Capture the cell that displays the provided text and extract its [x, y] central coordinate. 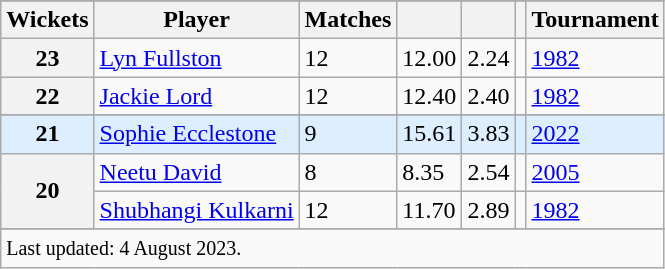
23 [48, 58]
2.54 [488, 172]
Tournament [595, 20]
Lyn Fullston [196, 58]
8 [348, 172]
Jackie Lord [196, 96]
8.35 [430, 172]
2005 [595, 172]
2.40 [488, 96]
Shubhangi Kulkarni [196, 210]
2.89 [488, 210]
12.00 [430, 58]
Last updated: 4 August 2023. [332, 248]
Matches [348, 20]
15.61 [430, 134]
2022 [595, 134]
20 [48, 191]
Wickets [48, 20]
3.83 [488, 134]
Player [196, 20]
9 [348, 134]
Neetu David [196, 172]
21 [48, 134]
22 [48, 96]
12.40 [430, 96]
11.70 [430, 210]
Sophie Ecclestone [196, 134]
2.24 [488, 58]
